From the cell containing the given text, extract its center point as (x, y) coordinate. 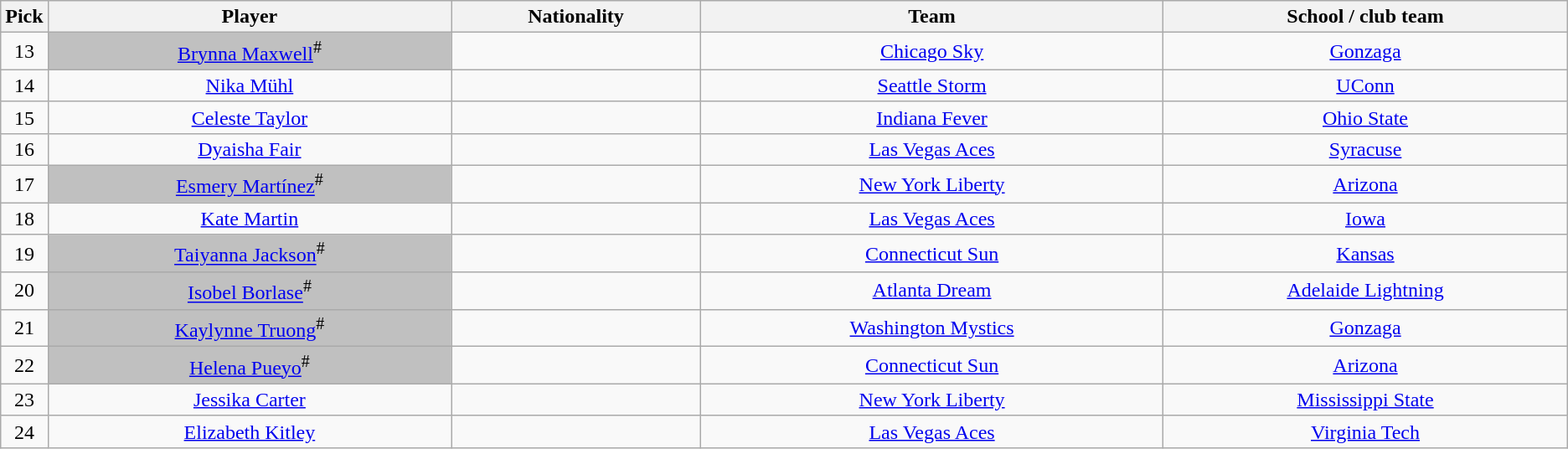
Ohio State (1365, 117)
23 (24, 400)
16 (24, 149)
Nika Mühl (250, 85)
15 (24, 117)
Pick (24, 17)
School / club team (1365, 17)
Kate Martin (250, 219)
Kaylynne Truong# (250, 328)
Isobel Borlase# (250, 292)
UConn (1365, 85)
19 (24, 253)
14 (24, 85)
Indiana Fever (931, 117)
17 (24, 184)
20 (24, 292)
Jessika Carter (250, 400)
Helena Pueyo# (250, 365)
Celeste Taylor (250, 117)
Dyaisha Fair (250, 149)
Iowa (1365, 219)
Syracuse (1365, 149)
18 (24, 219)
13 (24, 52)
Elizabeth Kitley (250, 431)
Washington Mystics (931, 328)
Nationality (576, 17)
Atlanta Dream (931, 292)
Brynna Maxwell# (250, 52)
Mississippi State (1365, 400)
Seattle Storm (931, 85)
Team (931, 17)
22 (24, 365)
Kansas (1365, 253)
Taiyanna Jackson# (250, 253)
Player (250, 17)
24 (24, 431)
21 (24, 328)
Virginia Tech (1365, 431)
Adelaide Lightning (1365, 292)
Esmery Martínez# (250, 184)
Chicago Sky (931, 52)
